Return the [X, Y] coordinate for the center point of the cell that contains the specified text.  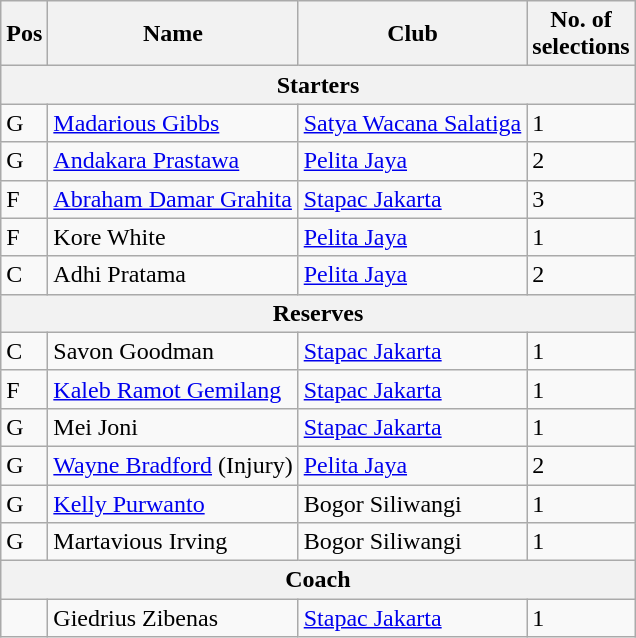
Satya Wacana Salatiga [412, 123]
Adhi Pratama [173, 275]
Pos [24, 34]
Kelly Purwanto [173, 503]
Andakara Prastawa [173, 161]
Reserves [318, 313]
3 [581, 199]
Club [412, 34]
Wayne Bradford (Injury) [173, 465]
Mei Joni [173, 427]
Starters [318, 85]
Madarious Gibbs [173, 123]
Kaleb Ramot Gemilang [173, 389]
Kore White [173, 237]
Abraham Damar Grahita [173, 199]
Martavious Irving [173, 542]
Name [173, 34]
Giedrius Zibenas [173, 618]
Savon Goodman [173, 351]
Coach [318, 580]
No. ofselections [581, 34]
